Find where the given text appears and provide that cell's center as [x, y] coordinate. 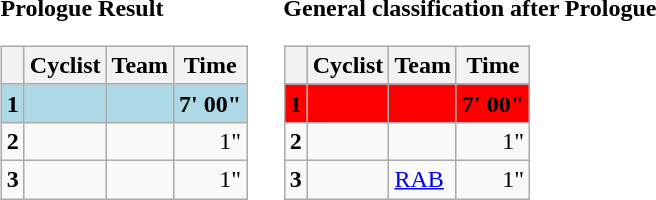
RAB [423, 179]
